Capture the cell that displays the provided text and extract its (X, Y) central coordinate. 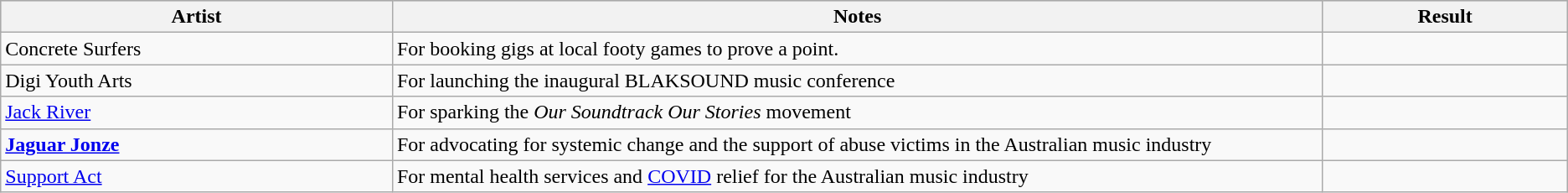
For launching the inaugural BLAKSOUND music conference (858, 81)
Result (1445, 17)
Artist (197, 17)
Digi Youth Arts (197, 81)
For mental health services and COVID relief for the Australian music industry (858, 176)
Support Act (197, 176)
Concrete Surfers (197, 49)
Jaguar Jonze (197, 144)
Jack River (197, 112)
For booking gigs at local footy games to prove a point. (858, 49)
Notes (858, 17)
For advocating for systemic change and the support of abuse victims in the Australian music industry (858, 144)
For sparking the Our Soundtrack Our Stories movement (858, 112)
